Return (X, Y) of the center of cell containing provided text 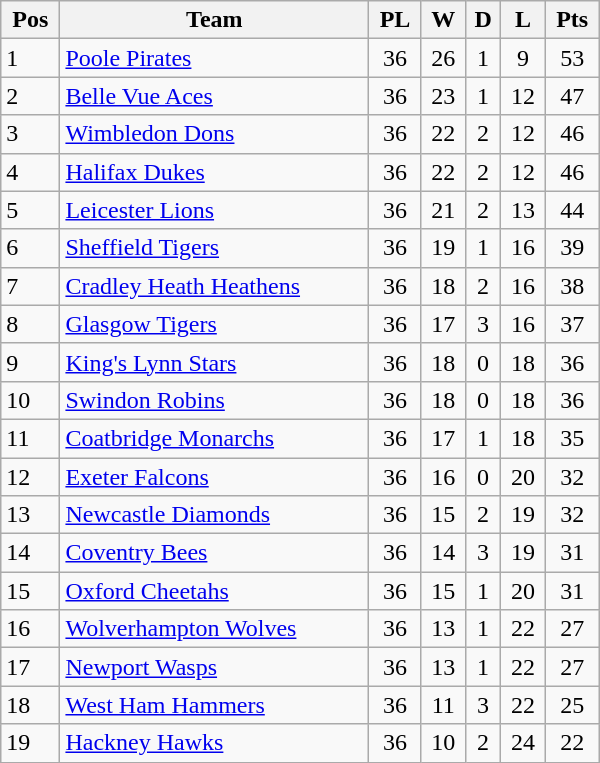
Pts (572, 20)
West Ham Hammers (214, 705)
Exeter Falcons (214, 477)
37 (572, 324)
Oxford Cheetahs (214, 591)
35 (572, 438)
Pos (30, 20)
Wimbledon Dons (214, 134)
47 (572, 96)
Team (214, 20)
King's Lynn Stars (214, 362)
24 (523, 743)
26 (443, 58)
Swindon Robins (214, 400)
Hackney Hawks (214, 743)
4 (30, 172)
25 (572, 705)
5 (30, 210)
Coventry Bees (214, 553)
W (443, 20)
6 (30, 248)
Belle Vue Aces (214, 96)
L (523, 20)
Poole Pirates (214, 58)
Cradley Heath Heathens (214, 286)
7 (30, 286)
8 (30, 324)
53 (572, 58)
Sheffield Tigers (214, 248)
21 (443, 210)
D (483, 20)
23 (443, 96)
39 (572, 248)
Glasgow Tigers (214, 324)
Halifax Dukes (214, 172)
Wolverhampton Wolves (214, 629)
38 (572, 286)
Coatbridge Monarchs (214, 438)
44 (572, 210)
Newport Wasps (214, 667)
Newcastle Diamonds (214, 515)
PL (395, 20)
Leicester Lions (214, 210)
